Locate the cell with the specified text and output its [x, y] center coordinate. 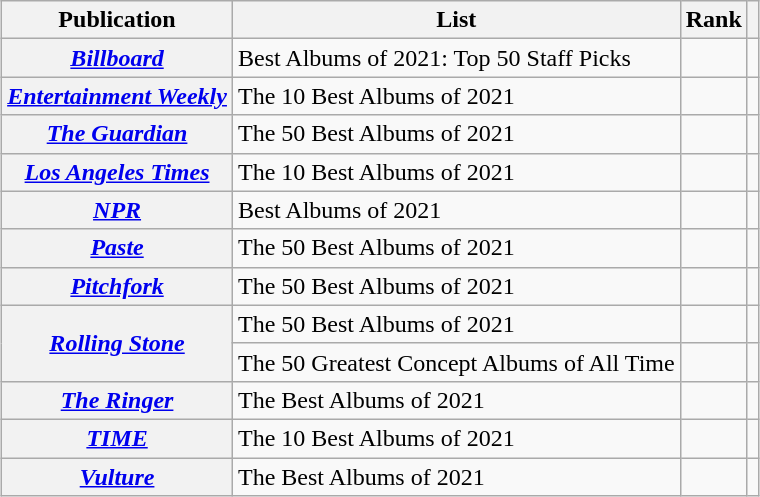
Best Albums of 2021 [456, 210]
Entertainment Weekly [118, 96]
Best Albums of 2021: Top 50 Staff Picks [456, 58]
The 50 Greatest Concept Albums of All Time [456, 362]
List [456, 20]
NPR [118, 210]
Los Angeles Times [118, 172]
TIME [118, 438]
Publication [118, 20]
The Guardian [118, 134]
The Ringer [118, 400]
Pitchfork [118, 286]
Vulture [118, 477]
Paste [118, 248]
Billboard [118, 58]
Rolling Stone [118, 343]
Rank [714, 20]
